Capture the cell that displays the provided text and extract its (x, y) central coordinate. 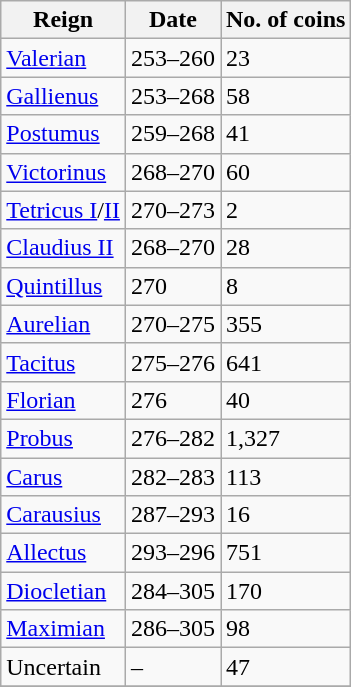
8 (285, 286)
Victorinus (64, 172)
98 (285, 629)
40 (285, 400)
Allectus (64, 553)
253–260 (172, 58)
276–282 (172, 438)
58 (285, 96)
286–305 (172, 629)
355 (285, 324)
Gallienus (64, 96)
253–268 (172, 96)
Carus (64, 477)
270 (172, 286)
Uncertain (64, 667)
259–268 (172, 134)
60 (285, 172)
287–293 (172, 515)
Claudius II (64, 248)
293–296 (172, 553)
Postumus (64, 134)
1,327 (285, 438)
41 (285, 134)
23 (285, 58)
28 (285, 248)
Tacitus (64, 362)
275–276 (172, 362)
16 (285, 515)
Valerian (64, 58)
Date (172, 20)
170 (285, 591)
Aurelian (64, 324)
113 (285, 477)
47 (285, 667)
Tetricus I/II (64, 210)
Probus (64, 438)
276 (172, 400)
284–305 (172, 591)
270–273 (172, 210)
Quintillus (64, 286)
2 (285, 210)
270–275 (172, 324)
751 (285, 553)
Carausius (64, 515)
– (172, 667)
No. of coins (285, 20)
282–283 (172, 477)
Diocletian (64, 591)
Reign (64, 20)
Maximian (64, 629)
Florian (64, 400)
641 (285, 362)
